Provide the [X, Y] coordinate of the cell's center where the given text is located.  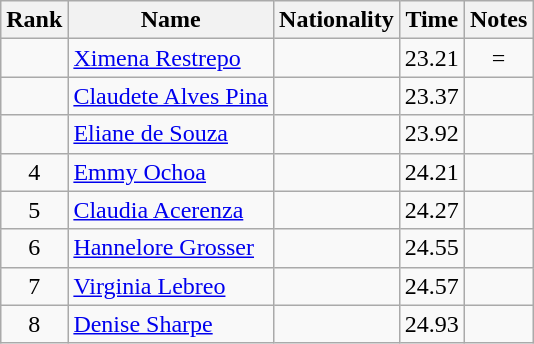
= [498, 58]
Denise Sharpe [171, 324]
23.21 [432, 58]
Claudete Alves Pina [171, 96]
Time [432, 20]
23.37 [432, 96]
8 [34, 324]
24.27 [432, 210]
Eliane de Souza [171, 134]
6 [34, 248]
Nationality [337, 20]
Notes [498, 20]
24.93 [432, 324]
Hannelore Grosser [171, 248]
4 [34, 172]
Claudia Acerenza [171, 210]
Ximena Restrepo [171, 58]
24.21 [432, 172]
7 [34, 286]
Rank [34, 20]
24.55 [432, 248]
24.57 [432, 286]
Virginia Lebreo [171, 286]
Emmy Ochoa [171, 172]
5 [34, 210]
23.92 [432, 134]
Name [171, 20]
